Pinpoint the cell where the given text exists, returning its [X, Y] midpoint coordinate. 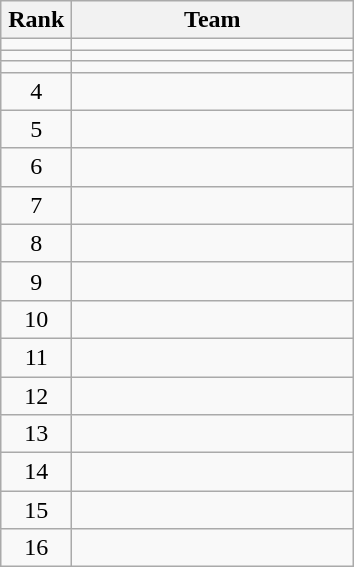
5 [36, 129]
12 [36, 395]
6 [36, 167]
14 [36, 472]
15 [36, 510]
Rank [36, 20]
4 [36, 91]
Team [212, 20]
16 [36, 548]
8 [36, 243]
11 [36, 357]
9 [36, 281]
13 [36, 434]
7 [36, 205]
10 [36, 319]
